Search for the cell housing the specified text and yield its [X, Y] center coordinate. 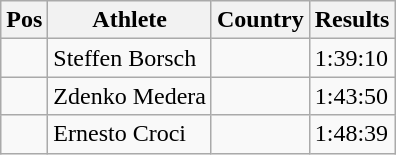
Results [352, 20]
Athlete [130, 20]
Pos [24, 20]
Ernesto Croci [130, 134]
Steffen Borsch [130, 58]
Country [260, 20]
1:48:39 [352, 134]
1:39:10 [352, 58]
1:43:50 [352, 96]
Zdenko Medera [130, 96]
